Search for the cell housing the specified text and yield its [X, Y] center coordinate. 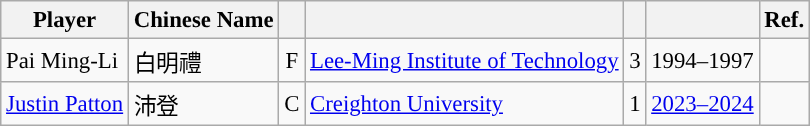
Lee-Ming Institute of Technology [464, 61]
白明禮 [203, 61]
Ref. [784, 20]
3 [635, 61]
1994–1997 [702, 61]
C [292, 104]
2023–2024 [702, 104]
F [292, 61]
沛登 [203, 104]
1 [635, 104]
Player [65, 20]
Pai Ming-Li [65, 61]
Justin Patton [65, 104]
Chinese Name [203, 20]
Creighton University [464, 104]
